Find where the given text appears and provide that cell's center as (X, Y) coordinate. 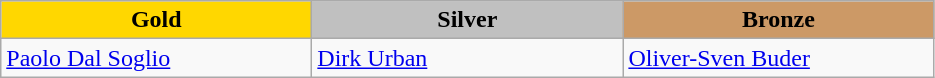
Dirk Urban (468, 58)
Paolo Dal Soglio (156, 58)
Silver (468, 20)
Gold (156, 20)
Oliver-Sven Buder (778, 58)
Bronze (778, 20)
